Locate the cell with the specified text and output its (x, y) center coordinate. 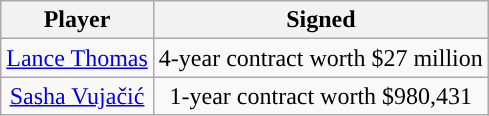
Signed (320, 20)
Lance Thomas (78, 58)
Sasha Vujačić (78, 96)
Player (78, 20)
1-year contract worth $980,431 (320, 96)
4-year contract worth $27 million (320, 58)
